Search for the cell housing the specified text and yield its [X, Y] center coordinate. 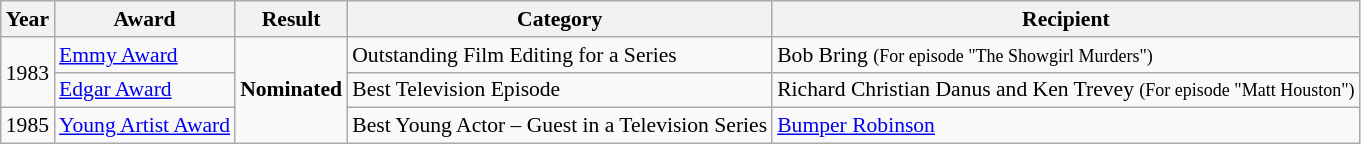
Recipient [1066, 19]
Emmy Award [144, 55]
Edgar Award [144, 90]
Nominated [291, 90]
1983 [28, 72]
Result [291, 19]
Award [144, 19]
Bumper Robinson [1066, 126]
Richard Christian Danus and Ken Trevey (For episode "Matt Houston") [1066, 90]
1985 [28, 126]
Category [560, 19]
Best Young Actor – Guest in a Television Series [560, 126]
Young Artist Award [144, 126]
Best Television Episode [560, 90]
Year [28, 19]
Bob Bring (For episode "The Showgirl Murders") [1066, 55]
Outstanding Film Editing for a Series [560, 55]
